Output the (X, Y) coordinate of the center of the cell containing the given text.  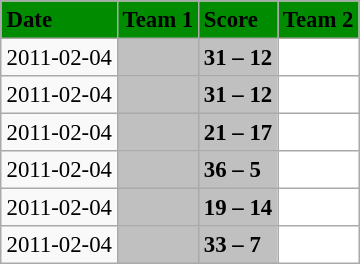
Date (59, 20)
19 – 14 (238, 208)
21 – 17 (238, 133)
33 – 7 (238, 245)
Team 2 (318, 20)
Team 1 (158, 20)
Score (238, 20)
36 – 5 (238, 170)
